Pinpoint the cell where the given text exists, returning its (x, y) midpoint coordinate. 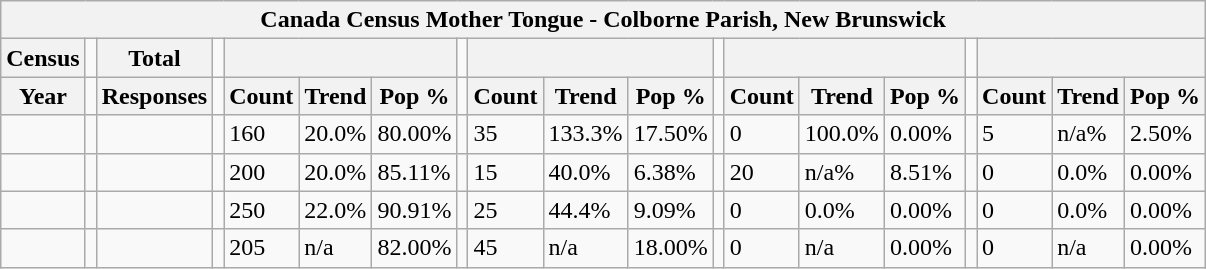
2.50% (1164, 134)
Census (43, 58)
22.0% (336, 210)
Canada Census Mother Tongue - Colborne Parish, New Brunswick (604, 20)
9.09% (670, 210)
8.51% (924, 172)
90.91% (414, 210)
44.4% (586, 210)
85.11% (414, 172)
133.3% (586, 134)
45 (506, 248)
Responses (154, 96)
20 (762, 172)
25 (506, 210)
6.38% (670, 172)
250 (262, 210)
Total (154, 58)
18.00% (670, 248)
Year (43, 96)
82.00% (414, 248)
80.00% (414, 134)
100.0% (842, 134)
5 (1014, 134)
205 (262, 248)
17.50% (670, 134)
160 (262, 134)
200 (262, 172)
15 (506, 172)
35 (506, 134)
40.0% (586, 172)
